Determine the [x, y] coordinate at the center of the cell enclosing the given text.  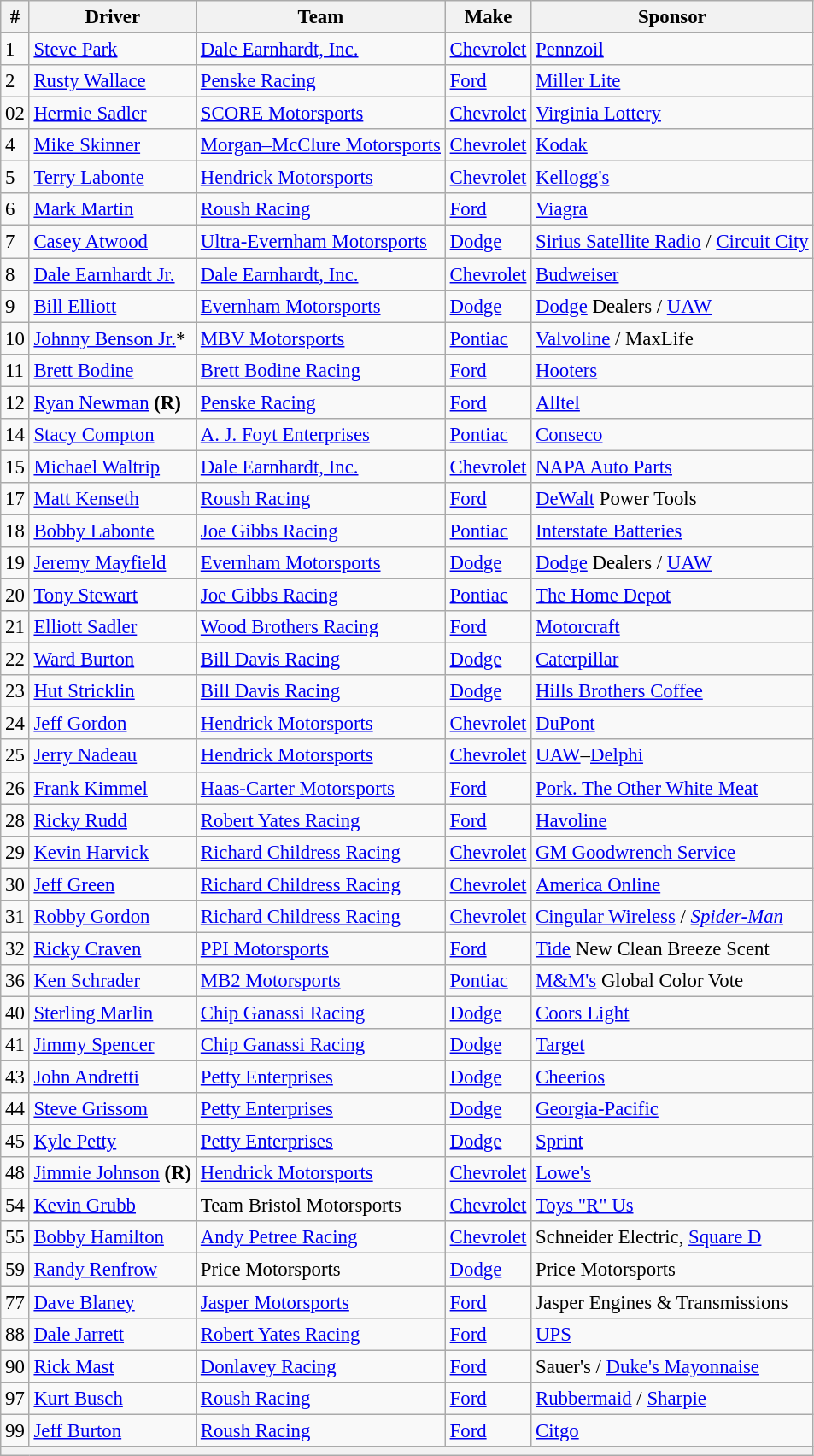
Conseco [672, 435]
Rusty Wallace [113, 81]
Dale Jarrett [113, 1334]
Ricky Rudd [113, 820]
30 [15, 884]
Jimmy Spencer [113, 1045]
Ultra-Evernham Motorsports [321, 242]
Sirius Satellite Radio / Circuit City [672, 242]
59 [15, 1270]
Sterling Marlin [113, 1013]
Team [321, 17]
Morgan–McClure Motorsports [321, 145]
Dave Blaney [113, 1302]
Kevin Grubb [113, 1206]
Hooters [672, 370]
29 [15, 852]
DuPont [672, 724]
Sauer's / Duke's Mayonnaise [672, 1366]
Georgia-Pacific [672, 1109]
Viagra [672, 209]
5 [15, 178]
America Online [672, 884]
90 [15, 1366]
Elliott Sadler [113, 627]
36 [15, 981]
A. J. Foyt Enterprises [321, 435]
M&M's Global Color Vote [672, 981]
Citgo [672, 1430]
Coors Light [672, 1013]
MBV Motorsports [321, 338]
Tony Stewart [113, 596]
Bobby Labonte [113, 531]
Steve Grissom [113, 1109]
Hermie Sadler [113, 114]
Jasper Engines & Transmissions [672, 1302]
Target [672, 1045]
Casey Atwood [113, 242]
15 [15, 467]
Dale Earnhardt Jr. [113, 274]
Make [488, 17]
02 [15, 114]
Michael Waltrip [113, 467]
Budweiser [672, 274]
Jeremy Mayfield [113, 563]
Cingular Wireless / Spider-Man [672, 917]
Caterpillar [672, 660]
23 [15, 691]
1 [15, 50]
Jeff Green [113, 884]
2 [15, 81]
Ward Burton [113, 660]
12 [15, 402]
GM Goodwrench Service [672, 852]
Havoline [672, 820]
Brett Bodine Racing [321, 370]
Bill Elliott [113, 306]
Hut Stricklin [113, 691]
Toys "R" Us [672, 1206]
Ken Schrader [113, 981]
Sponsor [672, 17]
8 [15, 274]
14 [15, 435]
40 [15, 1013]
21 [15, 627]
Andy Petree Racing [321, 1238]
SCORE Motorsports [321, 114]
Kevin Harvick [113, 852]
25 [15, 756]
Interstate Batteries [672, 531]
7 [15, 242]
32 [15, 948]
Kyle Petty [113, 1142]
4 [15, 145]
Steve Park [113, 50]
Terry Labonte [113, 178]
# [15, 17]
77 [15, 1302]
Miller Lite [672, 81]
Mike Skinner [113, 145]
43 [15, 1077]
Jasper Motorsports [321, 1302]
Pennzoil [672, 50]
26 [15, 788]
97 [15, 1398]
24 [15, 724]
Rubbermaid / Sharpie [672, 1398]
Mark Martin [113, 209]
Jeff Burton [113, 1430]
UAW–Delphi [672, 756]
Stacy Compton [113, 435]
17 [15, 499]
Driver [113, 17]
Schneider Electric, Square D [672, 1238]
Tide New Clean Breeze Scent [672, 948]
UPS [672, 1334]
PPI Motorsports [321, 948]
6 [15, 209]
11 [15, 370]
31 [15, 917]
Jerry Nadeau [113, 756]
Valvoline / MaxLife [672, 338]
9 [15, 306]
99 [15, 1430]
DeWalt Power Tools [672, 499]
Jeff Gordon [113, 724]
Team Bristol Motorsports [321, 1206]
Hills Brothers Coffee [672, 691]
Brett Bodine [113, 370]
Lowe's [672, 1173]
Motorcraft [672, 627]
22 [15, 660]
55 [15, 1238]
Rick Mast [113, 1366]
Wood Brothers Racing [321, 627]
Sprint [672, 1142]
Pork. The Other White Meat [672, 788]
Randy Renfrow [113, 1270]
88 [15, 1334]
Haas-Carter Motorsports [321, 788]
John Andretti [113, 1077]
Frank Kimmel [113, 788]
10 [15, 338]
Alltel [672, 402]
Donlavey Racing [321, 1366]
Ryan Newman (R) [113, 402]
48 [15, 1173]
41 [15, 1045]
44 [15, 1109]
Robby Gordon [113, 917]
Kellogg's [672, 178]
Jimmie Johnson (R) [113, 1173]
Virginia Lottery [672, 114]
Kodak [672, 145]
54 [15, 1206]
20 [15, 596]
Johnny Benson Jr.* [113, 338]
The Home Depot [672, 596]
Ricky Craven [113, 948]
Cheerios [672, 1077]
28 [15, 820]
18 [15, 531]
Kurt Busch [113, 1398]
Bobby Hamilton [113, 1238]
19 [15, 563]
Matt Kenseth [113, 499]
45 [15, 1142]
MB2 Motorsports [321, 981]
NAPA Auto Parts [672, 467]
